Provide the [x, y] coordinate of the cell's center where the given text is located.  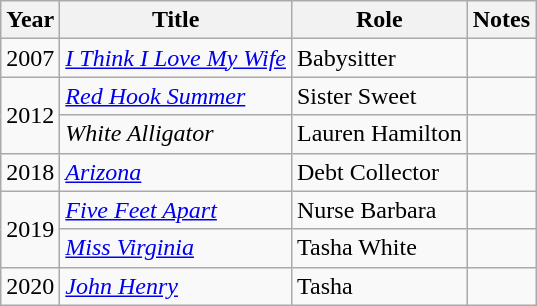
Babysitter [379, 58]
2007 [30, 58]
Debt Collector [379, 172]
2012 [30, 115]
2018 [30, 172]
Year [30, 20]
I Think I Love My Wife [176, 58]
Role [379, 20]
John Henry [176, 286]
White Alligator [176, 134]
Miss Virginia [176, 248]
Arizona [176, 172]
Lauren Hamilton [379, 134]
Notes [501, 20]
2019 [30, 229]
Tasha [379, 286]
Five Feet Apart [176, 210]
2020 [30, 286]
Sister Sweet [379, 96]
Nurse Barbara [379, 210]
Red Hook Summer [176, 96]
Title [176, 20]
Tasha White [379, 248]
